Determine the (X, Y) coordinate at the center of the cell enclosing the given text.  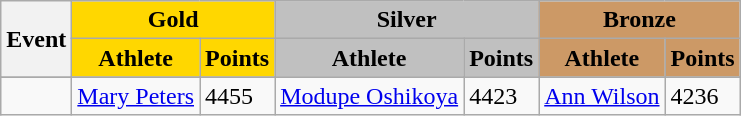
Modupe Oshikoya (370, 96)
Ann Wilson (602, 96)
4423 (502, 96)
Silver (407, 20)
Mary Peters (136, 96)
4455 (238, 96)
Bronze (640, 20)
4236 (702, 96)
Event (36, 39)
Gold (174, 20)
